Locate the cell with the specified text and output its [x, y] center coordinate. 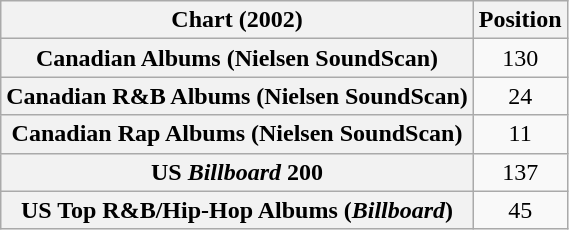
24 [520, 96]
US Top R&B/Hip-Hop Albums (Billboard) [238, 210]
Canadian Albums (Nielsen SoundScan) [238, 58]
11 [520, 134]
Position [520, 20]
137 [520, 172]
45 [520, 210]
Chart (2002) [238, 20]
Canadian Rap Albums (Nielsen SoundScan) [238, 134]
Canadian R&B Albums (Nielsen SoundScan) [238, 96]
130 [520, 58]
US Billboard 200 [238, 172]
